Return the (x, y) coordinate for the center point of the cell that contains the specified text.  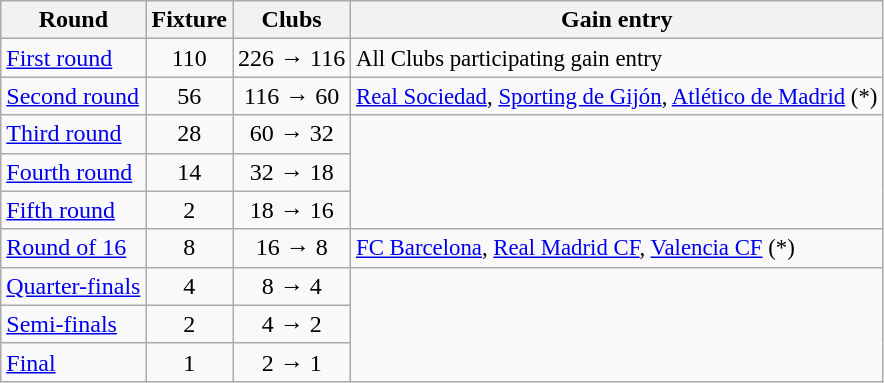
Third round (74, 134)
8 → 4 (292, 286)
Fourth round (74, 172)
14 (190, 172)
Real Sociedad, Sporting de Gijón, Atlético de Madrid (*) (617, 96)
First round (74, 58)
2 → 1 (292, 362)
18 → 16 (292, 210)
56 (190, 96)
28 (190, 134)
Semi-finals (74, 324)
Round (74, 20)
Final (74, 362)
Fixture (190, 20)
All Clubs participating gain entry (617, 58)
8 (190, 248)
Clubs (292, 20)
Fifth round (74, 210)
4 (190, 286)
FC Barcelona, Real Madrid CF, Valencia CF (*) (617, 248)
116 → 60 (292, 96)
110 (190, 58)
226 → 116 (292, 58)
60 → 32 (292, 134)
1 (190, 362)
16 → 8 (292, 248)
32 → 18 (292, 172)
Round of 16 (74, 248)
4 → 2 (292, 324)
Quarter-finals (74, 286)
Second round (74, 96)
Gain entry (617, 20)
